Detect which cell encompasses the target text, then output its (X, Y) center coordinate. 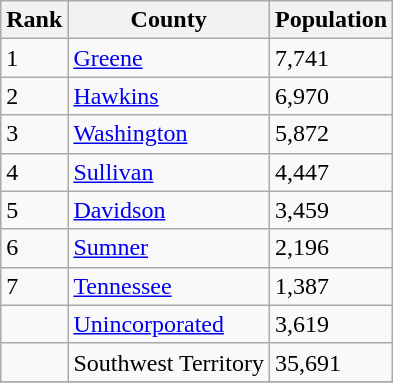
7 (34, 286)
Unincorporated (169, 324)
County (169, 20)
6,970 (330, 96)
3 (34, 134)
2,196 (330, 248)
5,872 (330, 134)
Sumner (169, 248)
3,459 (330, 210)
3,619 (330, 324)
2 (34, 96)
Southwest Territory (169, 362)
1 (34, 58)
Washington (169, 134)
Sullivan (169, 172)
6 (34, 248)
4,447 (330, 172)
7,741 (330, 58)
Hawkins (169, 96)
Rank (34, 20)
4 (34, 172)
1,387 (330, 286)
5 (34, 210)
Population (330, 20)
Davidson (169, 210)
Greene (169, 58)
35,691 (330, 362)
Tennessee (169, 286)
